From the cell containing the given text, extract its center point as (x, y) coordinate. 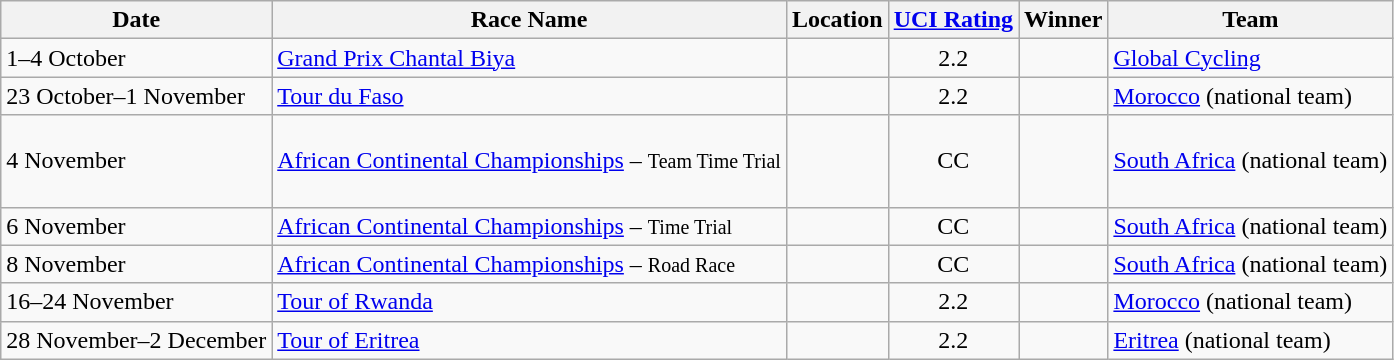
Eritrea (national team) (1250, 340)
6 November (136, 226)
8 November (136, 264)
4 November (136, 161)
Race Name (530, 20)
Team (1250, 20)
Grand Prix Chantal Biya (530, 58)
28 November–2 December (136, 340)
1–4 October (136, 58)
Tour du Faso (530, 96)
23 October–1 November (136, 96)
UCI Rating (953, 20)
African Continental Championships – Road Race (530, 264)
African Continental Championships – Team Time Trial (530, 161)
Location (837, 20)
Tour of Rwanda (530, 302)
African Continental Championships – Time Trial (530, 226)
Global Cycling (1250, 58)
Date (136, 20)
Tour of Eritrea (530, 340)
Winner (1064, 20)
16–24 November (136, 302)
